Locate the cell with the specified text and output its [X, Y] center coordinate. 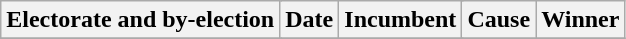
Winner [580, 20]
Date [310, 20]
Electorate and by-election [140, 20]
Incumbent [400, 20]
Cause [499, 20]
